For the text-containing cell, return its midpoint in (X, Y) coordinate format. 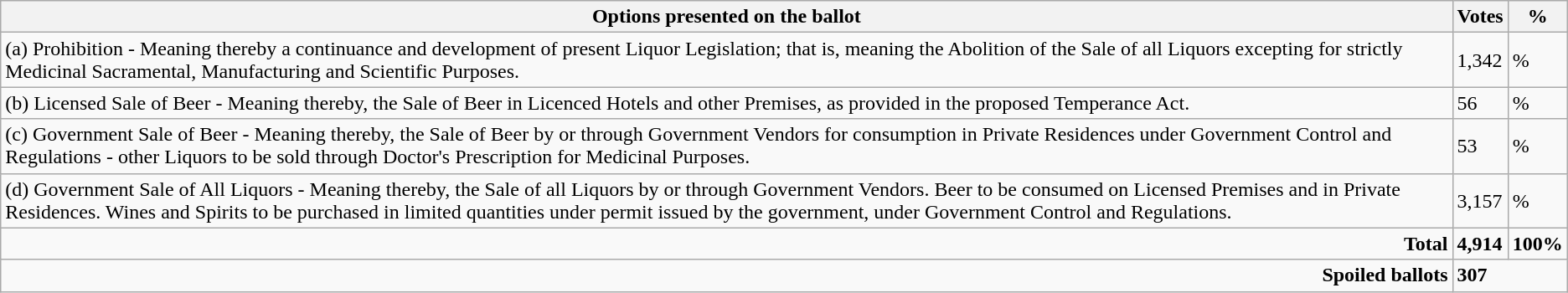
Votes (1480, 17)
Spoiled ballots (727, 275)
307 (1509, 275)
Options presented on the ballot (727, 17)
56 (1480, 103)
Total (727, 244)
100% (1538, 244)
1,342 (1480, 60)
53 (1480, 146)
3,157 (1480, 201)
4,914 (1480, 244)
(b) Licensed Sale of Beer - Meaning thereby, the Sale of Beer in Licenced Hotels and other Premises, as provided in the proposed Temperance Act. (727, 103)
